Identify which cell holds the provided text, then report its [x, y] central coordinate. 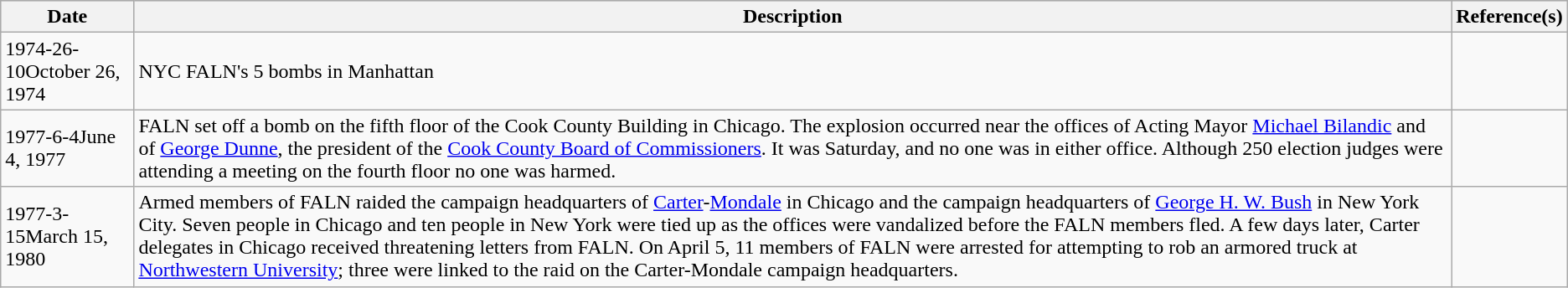
Description [792, 17]
1974-26-10October 26, 1974 [67, 71]
1977-6-4June 4, 1977 [67, 148]
1977-3-15March 15, 1980 [67, 236]
Reference(s) [1509, 17]
Date [67, 17]
NYC FALN's 5 bombs in Manhattan [792, 71]
